Provide the (X, Y) coordinate of the cell's center where the given text is located.  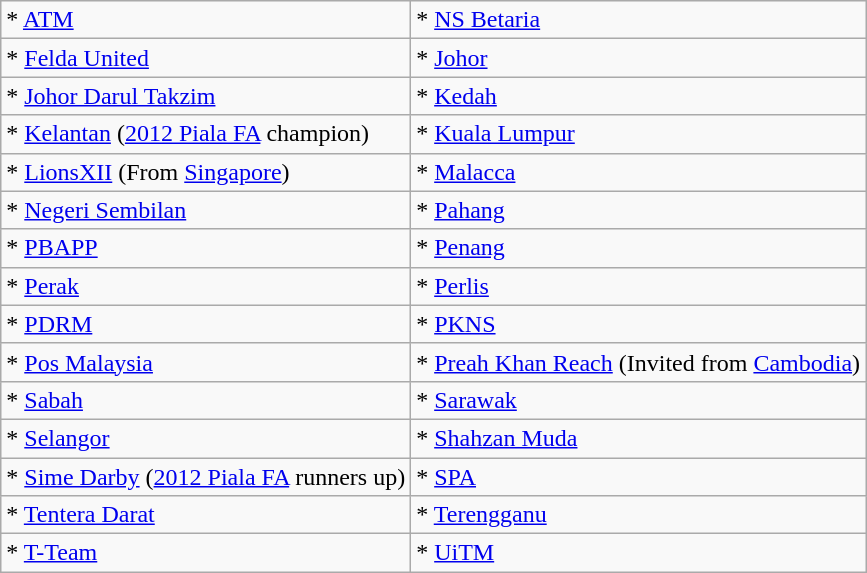
* UiTM (638, 553)
* Pos Malaysia (206, 362)
* Selangor (206, 438)
* Felda United (206, 58)
* Pahang (638, 210)
* PKNS (638, 324)
* Tentera Darat (206, 515)
* NS Betaria (638, 20)
* Shahzan Muda (638, 438)
* ATM (206, 20)
* Kuala Lumpur (638, 134)
* Penang (638, 248)
* Sarawak (638, 400)
* Kelantan (2012 Piala FA champion) (206, 134)
* T-Team (206, 553)
* SPA (638, 477)
* Perak (206, 286)
* Johor (638, 58)
* Malacca (638, 172)
* Preah Khan Reach (Invited from Cambodia) (638, 362)
* Johor Darul Takzim (206, 96)
* Perlis (638, 286)
* Sabah (206, 400)
* LionsXII (From Singapore) (206, 172)
* PBAPP (206, 248)
* Terengganu (638, 515)
* PDRM (206, 324)
* Kedah (638, 96)
* Negeri Sembilan (206, 210)
* Sime Darby (2012 Piala FA runners up) (206, 477)
